Pinpoint the cell where the given text exists, returning its [X, Y] midpoint coordinate. 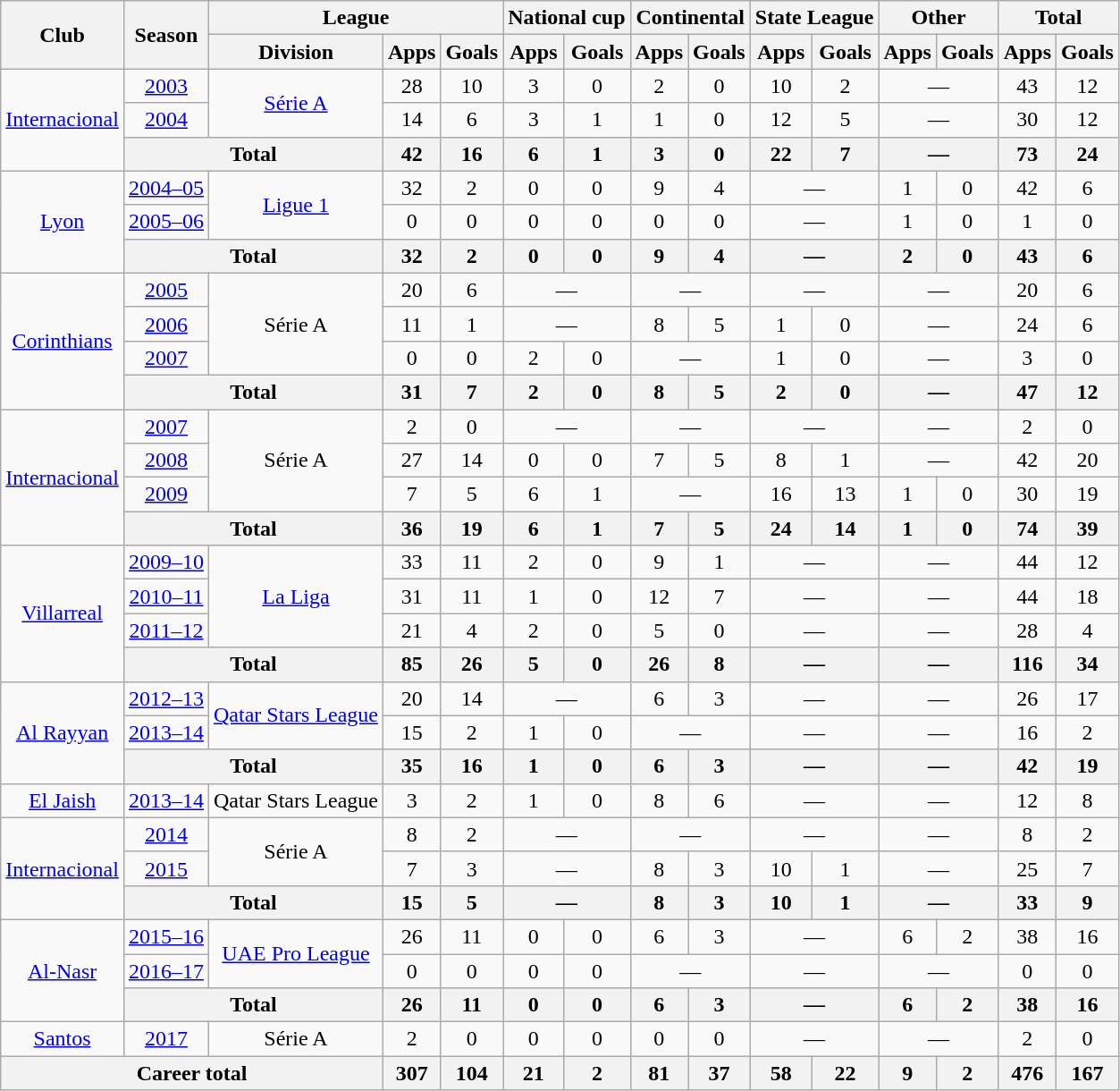
Season [166, 35]
25 [1027, 868]
307 [411, 1073]
74 [1027, 529]
Santos [63, 1039]
2008 [166, 461]
2014 [166, 834]
Career total [192, 1073]
2017 [166, 1039]
27 [411, 461]
2015 [166, 868]
Club [63, 35]
2004 [166, 120]
81 [659, 1073]
34 [1088, 664]
2006 [166, 324]
39 [1088, 529]
El Jaish [63, 800]
36 [411, 529]
37 [720, 1073]
2015–16 [166, 936]
2005 [166, 290]
2004–05 [166, 188]
2005–06 [166, 222]
League [356, 18]
Al Rayyan [63, 732]
17 [1088, 698]
UAE Pro League [295, 953]
Corinthians [63, 341]
18 [1088, 596]
116 [1027, 664]
167 [1088, 1073]
2003 [166, 86]
476 [1027, 1073]
104 [472, 1073]
La Liga [295, 596]
Villarreal [63, 613]
2009–10 [166, 562]
Al-Nasr [63, 970]
Division [295, 52]
58 [781, 1073]
Other [939, 18]
35 [411, 766]
2011–12 [166, 630]
Ligue 1 [295, 205]
2016–17 [166, 970]
2012–13 [166, 698]
Lyon [63, 222]
National cup [567, 18]
Continental [690, 18]
2009 [166, 495]
73 [1027, 154]
2010–11 [166, 596]
13 [846, 495]
State League [814, 18]
85 [411, 664]
47 [1027, 392]
